For the text-containing cell, return its midpoint in (x, y) coordinate format. 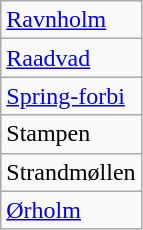
Strandmøllen (71, 172)
Raadvad (71, 58)
Ravnholm (71, 20)
Ørholm (71, 210)
Spring-forbi (71, 96)
Stampen (71, 134)
